For the text-containing cell, return its midpoint in (x, y) coordinate format. 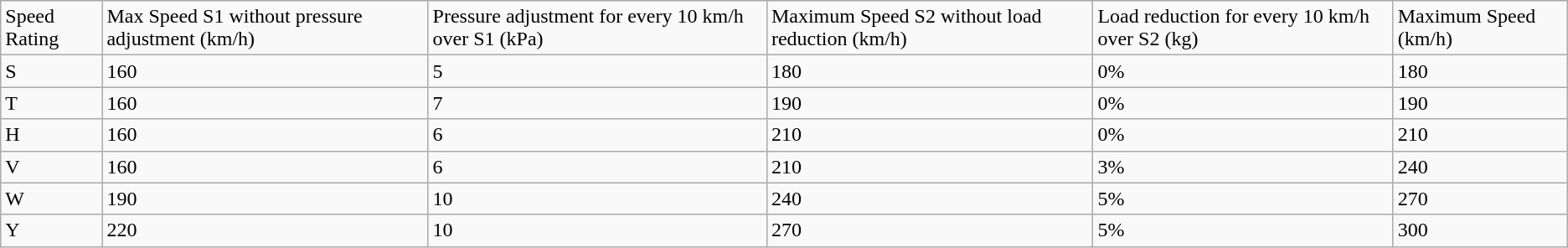
5 (597, 71)
T (52, 103)
W (52, 199)
Speed Rating (52, 28)
300 (1480, 230)
220 (265, 230)
Maximum Speed S2 without load reduction (km/h) (930, 28)
V (52, 167)
H (52, 135)
Maximum Speed (km/h) (1480, 28)
Max Speed S1 without pressure adjustment (km/h) (265, 28)
3% (1243, 167)
S (52, 71)
Pressure adjustment for every 10 km/h over S1 (kPa) (597, 28)
Load reduction for every 10 km/h over S2 (kg) (1243, 28)
Y (52, 230)
7 (597, 103)
